Detect which cell encompasses the target text, then output its (x, y) center coordinate. 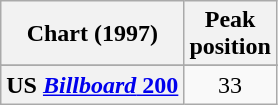
Chart (1997) (92, 34)
Peakposition (230, 34)
33 (230, 85)
US Billboard 200 (92, 85)
